Output the [X, Y] coordinate of the center of the cell containing the given text.  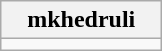
mkhedruli [82, 20]
